Determine the [X, Y] coordinate at the center of the cell enclosing the given text.  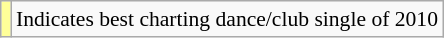
Indicates best charting dance/club single of 2010 [227, 19]
